For the text-containing cell, return its midpoint in [X, Y] coordinate format. 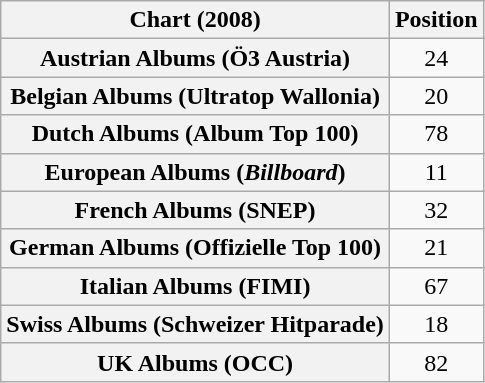
21 [436, 248]
Austrian Albums (Ö3 Austria) [196, 58]
Italian Albums (FIMI) [196, 286]
20 [436, 96]
82 [436, 362]
67 [436, 286]
French Albums (SNEP) [196, 210]
32 [436, 210]
European Albums (Billboard) [196, 172]
78 [436, 134]
24 [436, 58]
11 [436, 172]
Belgian Albums (Ultratop Wallonia) [196, 96]
Chart (2008) [196, 20]
UK Albums (OCC) [196, 362]
Dutch Albums (Album Top 100) [196, 134]
18 [436, 324]
German Albums (Offizielle Top 100) [196, 248]
Position [436, 20]
Swiss Albums (Schweizer Hitparade) [196, 324]
